Capture the cell that displays the provided text and extract its [x, y] central coordinate. 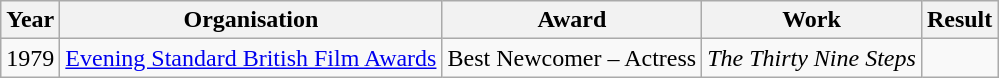
The Thirty Nine Steps [812, 58]
Year [30, 20]
Award [572, 20]
Evening Standard British Film Awards [251, 58]
1979 [30, 58]
Organisation [251, 20]
Result [959, 20]
Work [812, 20]
Best Newcomer – Actress [572, 58]
